Detect which cell encompasses the target text, then output its (X, Y) center coordinate. 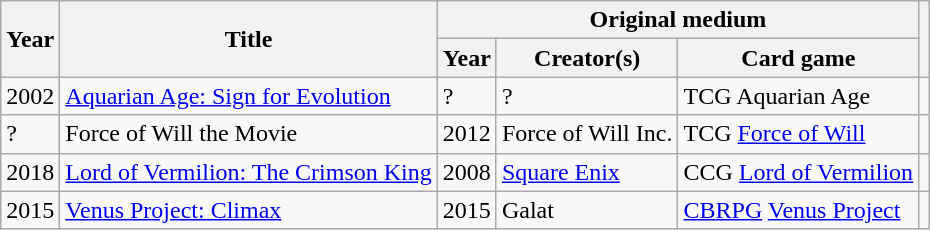
Lord of Vermilion: The Crimson King (248, 172)
Aquarian Age: Sign for Evolution (248, 96)
2002 (30, 96)
Card game (798, 58)
Title (248, 39)
TCG Aquarian Age (798, 96)
2012 (466, 134)
2008 (466, 172)
Force of Will Inc. (587, 134)
TCG Force of Will (798, 134)
CCG Lord of Vermilion (798, 172)
Square Enix (587, 172)
2018 (30, 172)
CBRPG Venus Project (798, 210)
Creator(s) (587, 58)
Force of Will the Movie (248, 134)
Venus Project: Climax (248, 210)
Original medium (678, 20)
Galat (587, 210)
